Determine the (x, y) coordinate at the center of the cell enclosing the given text.  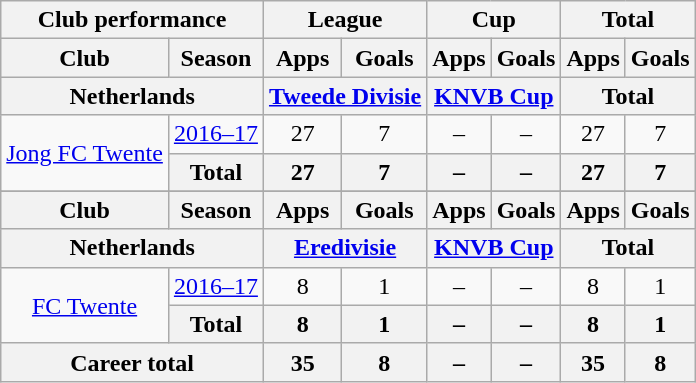
Jong FC Twente (85, 153)
Eredivisie (344, 248)
FC Twente (85, 305)
League (344, 20)
Club performance (132, 20)
Career total (132, 362)
Cup (494, 20)
Tweede Divisie (344, 96)
